Return [x, y] of the center of cell containing provided text 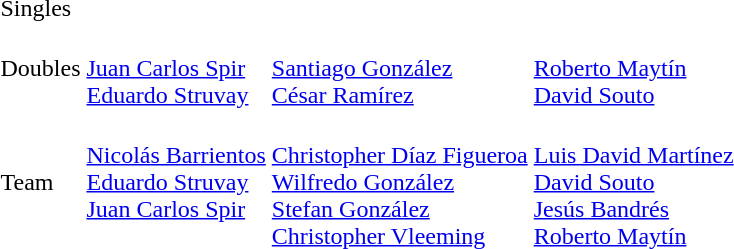
Juan Carlos SpirEduardo Struvay [176, 68]
Santiago GonzálezCésar Ramírez [400, 68]
